Output the (x, y) coordinate of the center of the cell containing the given text.  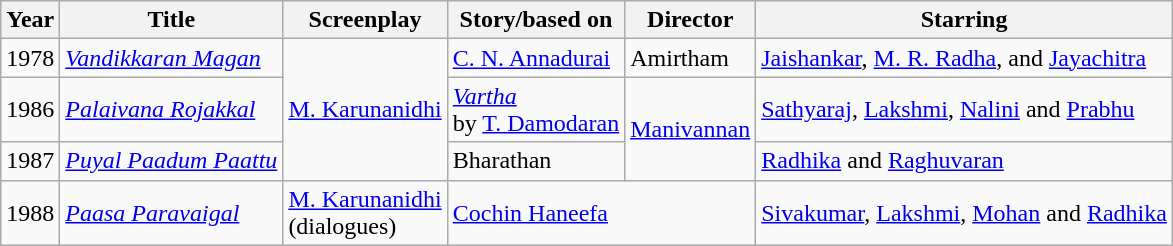
Palaivana Rojakkal (172, 110)
Year (30, 20)
C. N. Annadurai (536, 58)
Sathyaraj, Lakshmi, Nalini and Prabhu (964, 110)
Puyal Paadum Paattu (172, 161)
Paasa Paravaigal (172, 212)
Radhika and Raghuvaran (964, 161)
M. Karunanidhi(dialogues) (365, 212)
Cochin Haneefa (602, 212)
Manivannan (690, 128)
Screenplay (365, 20)
Bharathan (536, 161)
Varthaby T. Damodaran (536, 110)
1987 (30, 161)
Vandikkaran Magan (172, 58)
1988 (30, 212)
1986 (30, 110)
Title (172, 20)
1978 (30, 58)
Story/based on (536, 20)
M. Karunanidhi (365, 110)
Amirtham (690, 58)
Starring (964, 20)
Director (690, 20)
Sivakumar, Lakshmi, Mohan and Radhika (964, 212)
Jaishankar, M. R. Radha, and Jayachitra (964, 58)
